Capture the cell that displays the provided text and extract its (x, y) central coordinate. 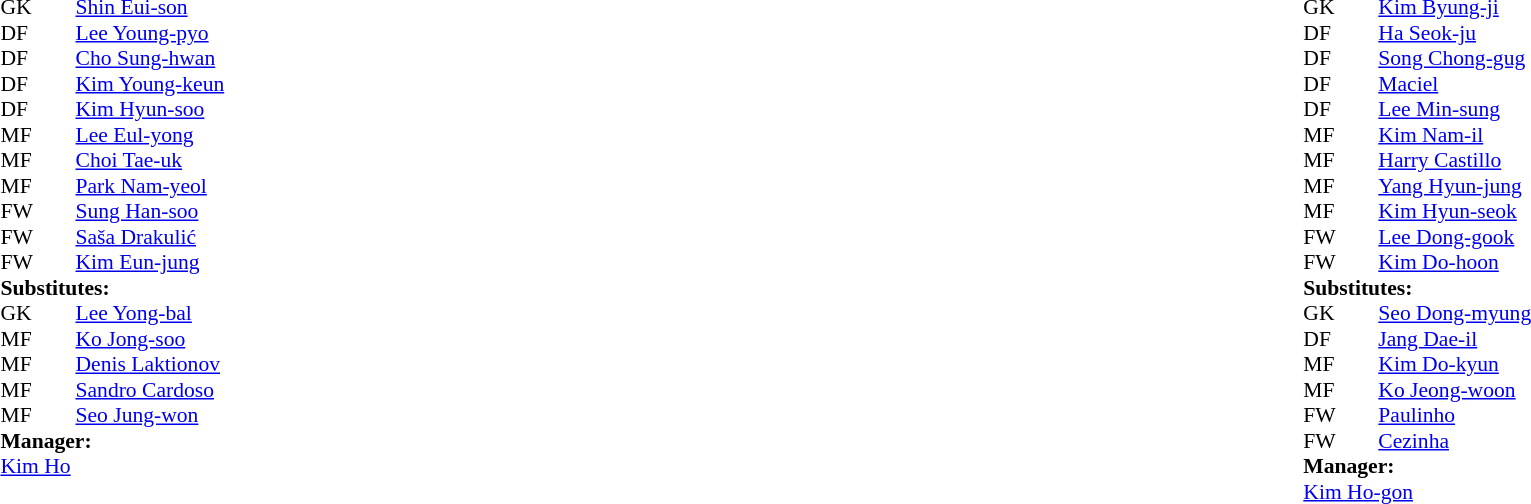
Kim Young-keun (150, 84)
Cezinha (1454, 441)
Cho Sung-hwan (150, 59)
Choi Tae-uk (150, 161)
Park Nam-yeol (150, 186)
Maciel (1454, 84)
Lee Eul-yong (150, 135)
Kim Do-hoon (1454, 263)
Ko Jeong-woon (1454, 390)
Seo Dong-myung (1454, 313)
Lee Young-pyo (150, 33)
Kim Hyun-seok (1454, 211)
Denis Laktionov (150, 365)
Harry Castillo (1454, 161)
Paulinho (1454, 415)
Lee Min-sung (1454, 109)
Ko Jong-soo (150, 339)
Seo Jung-won (150, 415)
Kim Hyun-soo (150, 109)
Saša Drakulić (150, 237)
Ha Seok-ju (1454, 33)
Yang Hyun-jung (1454, 186)
Jang Dae-il (1454, 339)
Sung Han-soo (150, 211)
Lee Dong-gook (1454, 237)
Kim Ho (112, 467)
Sandro Cardoso (150, 390)
Kim Do-kyun (1454, 365)
Kim Nam-il (1454, 135)
Song Chong-gug (1454, 59)
Lee Yong-bal (150, 313)
Kim Eun-jung (150, 263)
